Search for the cell housing the specified text and yield its [x, y] center coordinate. 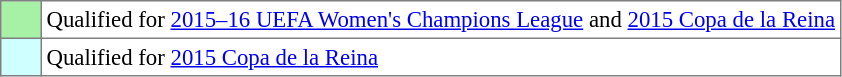
Qualified for 2015–16 UEFA Women's Champions League and 2015 Copa de la Reina [440, 20]
Qualified for 2015 Copa de la Reina [440, 57]
